From the cell containing the given text, extract its center point as [x, y] coordinate. 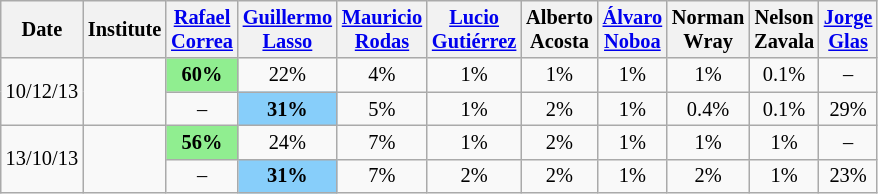
MauricioRodas [382, 29]
13/10/13 [42, 158]
24% [288, 142]
4% [382, 75]
0.4% [708, 109]
23% [848, 176]
LucioGutiérrez [474, 29]
Institute [124, 29]
JorgeGlas [848, 29]
AlbertoAcosta [559, 29]
Date [42, 29]
GuillermoLasso [288, 29]
10/12/13 [42, 92]
29% [848, 109]
56% [202, 142]
NelsonZavala [784, 29]
60% [202, 75]
5% [382, 109]
22% [288, 75]
ÁlvaroNoboa [632, 29]
RafaelCorrea [202, 29]
NormanWray [708, 29]
